Scan for the cell matching the given text and deliver its (x, y) coordinate at center. 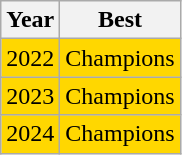
2023 (30, 96)
Best (120, 20)
Year (30, 20)
2024 (30, 134)
2022 (30, 58)
